Identify which cell holds the provided text, then report its (x, y) central coordinate. 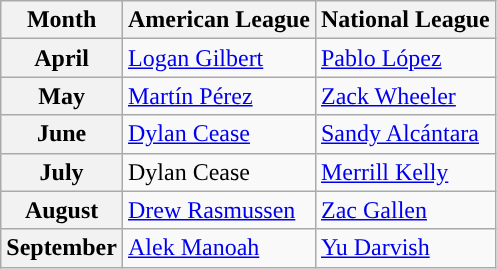
Yu Darvish (405, 248)
Merrill Kelly (405, 172)
Logan Gilbert (218, 58)
American League (218, 20)
July (62, 172)
Alek Manoah (218, 248)
Zack Wheeler (405, 96)
Month (62, 20)
August (62, 210)
September (62, 248)
Sandy Alcántara (405, 134)
Pablo López (405, 58)
Martín Pérez (218, 96)
National League (405, 20)
April (62, 58)
Zac Gallen (405, 210)
Drew Rasmussen (218, 210)
June (62, 134)
May (62, 96)
